For the text-containing cell, return its midpoint in [x, y] coordinate format. 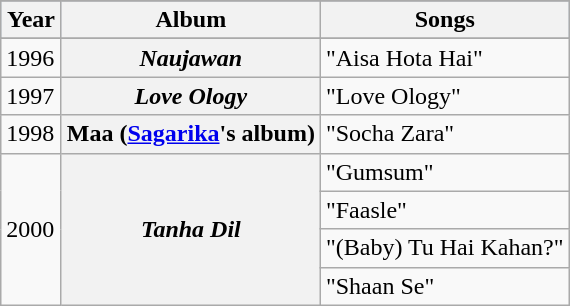
"(Baby) Tu Hai Kahan?" [444, 248]
1996 [32, 58]
"Aisa Hota Hai" [444, 58]
"Socha Zara" [444, 134]
1998 [32, 134]
"Shaan Se" [444, 286]
"Gumsum" [444, 172]
Album [190, 20]
Tanha Dil [190, 229]
1997 [32, 96]
Songs [444, 20]
Naujawan [190, 58]
"Faasle" [444, 210]
Maa (Sagarika's album) [190, 134]
Love Ology [190, 96]
Year [32, 20]
"Love Ology" [444, 96]
2000 [32, 229]
